Identify which cell holds the provided text, then report its (X, Y) central coordinate. 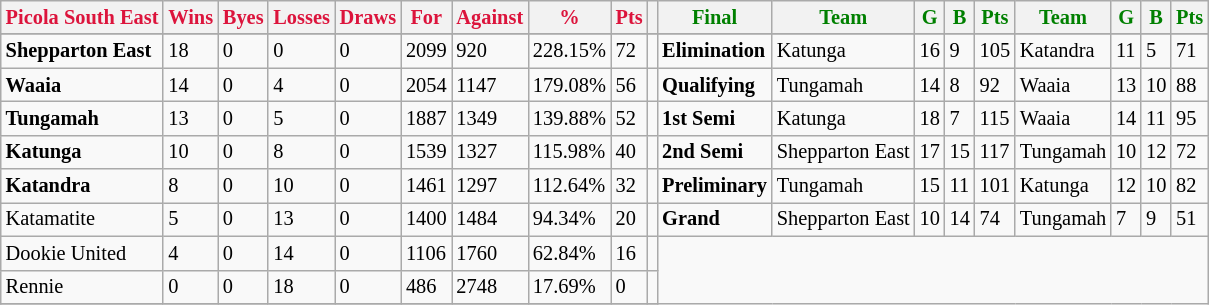
Picola South East (82, 17)
94.34% (570, 219)
115.98% (570, 152)
Preliminary (714, 186)
2099 (426, 51)
17 (930, 152)
105 (995, 51)
1760 (490, 253)
56 (630, 85)
88 (1190, 85)
1461 (426, 186)
32 (630, 186)
1106 (426, 253)
52 (630, 118)
82 (1190, 186)
115 (995, 118)
2748 (490, 287)
Qualifying (714, 85)
2nd Semi (714, 152)
Dookie United (82, 253)
1297 (490, 186)
1147 (490, 85)
Losses (301, 17)
95 (1190, 118)
1484 (490, 219)
Draws (368, 17)
Against (490, 17)
71 (1190, 51)
139.88% (570, 118)
Elimination (714, 51)
For (426, 17)
1539 (426, 152)
228.15% (570, 51)
486 (426, 287)
Final (714, 17)
101 (995, 186)
20 (630, 219)
Katamatite (82, 219)
17.69% (570, 287)
1349 (490, 118)
74 (995, 219)
62.84% (570, 253)
92 (995, 85)
1400 (426, 219)
40 (630, 152)
Wins (190, 17)
Byes (243, 17)
Grand (714, 219)
Rennie (82, 287)
1327 (490, 152)
1st Semi (714, 118)
112.64% (570, 186)
179.08% (570, 85)
920 (490, 51)
117 (995, 152)
% (570, 17)
51 (1190, 219)
2054 (426, 85)
1887 (426, 118)
